Output the (x, y) coordinate of the center of the cell containing the given text.  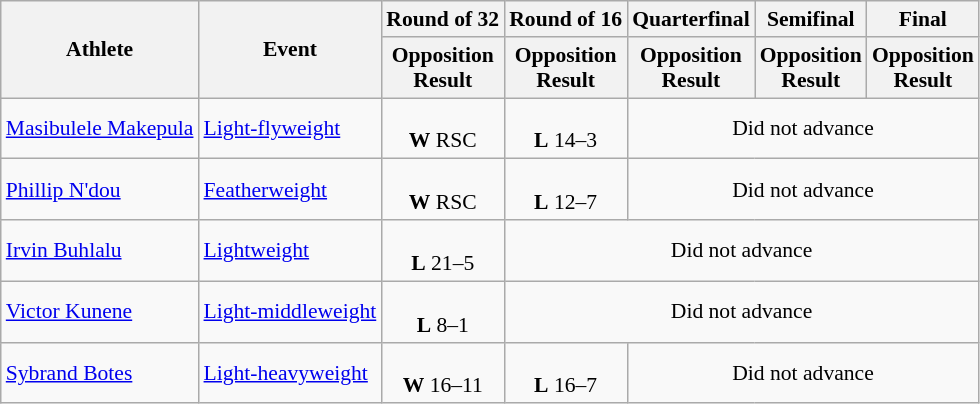
Quarterfinal (691, 19)
L 14–3 (566, 128)
L 16–7 (566, 372)
Light-middleweight (290, 312)
Sybrand Botes (100, 372)
Round of 16 (566, 19)
Athlete (100, 50)
L 8–1 (442, 312)
Final (923, 19)
Lightweight (290, 250)
Round of 32 (442, 19)
Victor Kunene (100, 312)
L 21–5 (442, 250)
Semifinal (811, 19)
Featherweight (290, 190)
Phillip N'dou (100, 190)
W 16–11 (442, 372)
Irvin Buhlalu (100, 250)
Light-heavyweight (290, 372)
Event (290, 50)
Light-flyweight (290, 128)
Masibulele Makepula (100, 128)
L 12–7 (566, 190)
